Detect which cell encompasses the target text, then output its [X, Y] center coordinate. 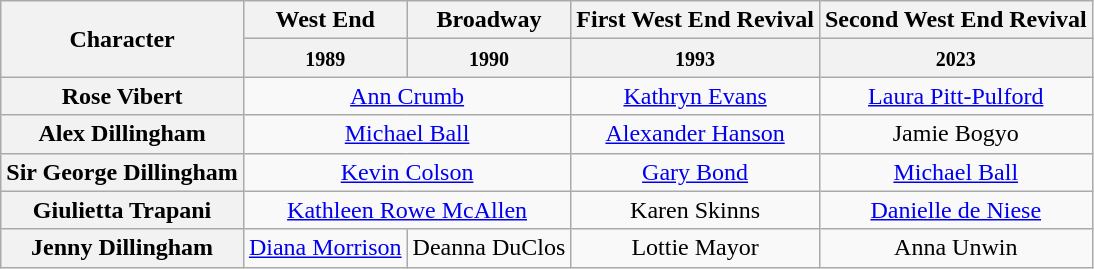
Broadway [489, 20]
Lottie Mayor [696, 248]
Danielle de Niese [956, 210]
Second West End Revival [956, 20]
First West End Revival [696, 20]
Sir George Dillingham [122, 172]
1993 [696, 58]
Alexander Hanson [696, 134]
Character [122, 39]
Rose Vibert [122, 96]
Kathryn Evans [696, 96]
Deanna DuClos [489, 248]
Jamie Bogyo [956, 134]
Ann Crumb [406, 96]
Karen Skinns [696, 210]
2023 [956, 58]
1989 [325, 58]
Diana Morrison [325, 248]
Kevin Colson [406, 172]
Anna Unwin [956, 248]
Jenny Dillingham [122, 248]
Giulietta Trapani [122, 210]
1990 [489, 58]
Alex Dillingham [122, 134]
Kathleen Rowe McAllen [406, 210]
Gary Bond [696, 172]
West End [325, 20]
Laura Pitt-Pulford [956, 96]
